From the cell containing the given text, extract its center point as [X, Y] coordinate. 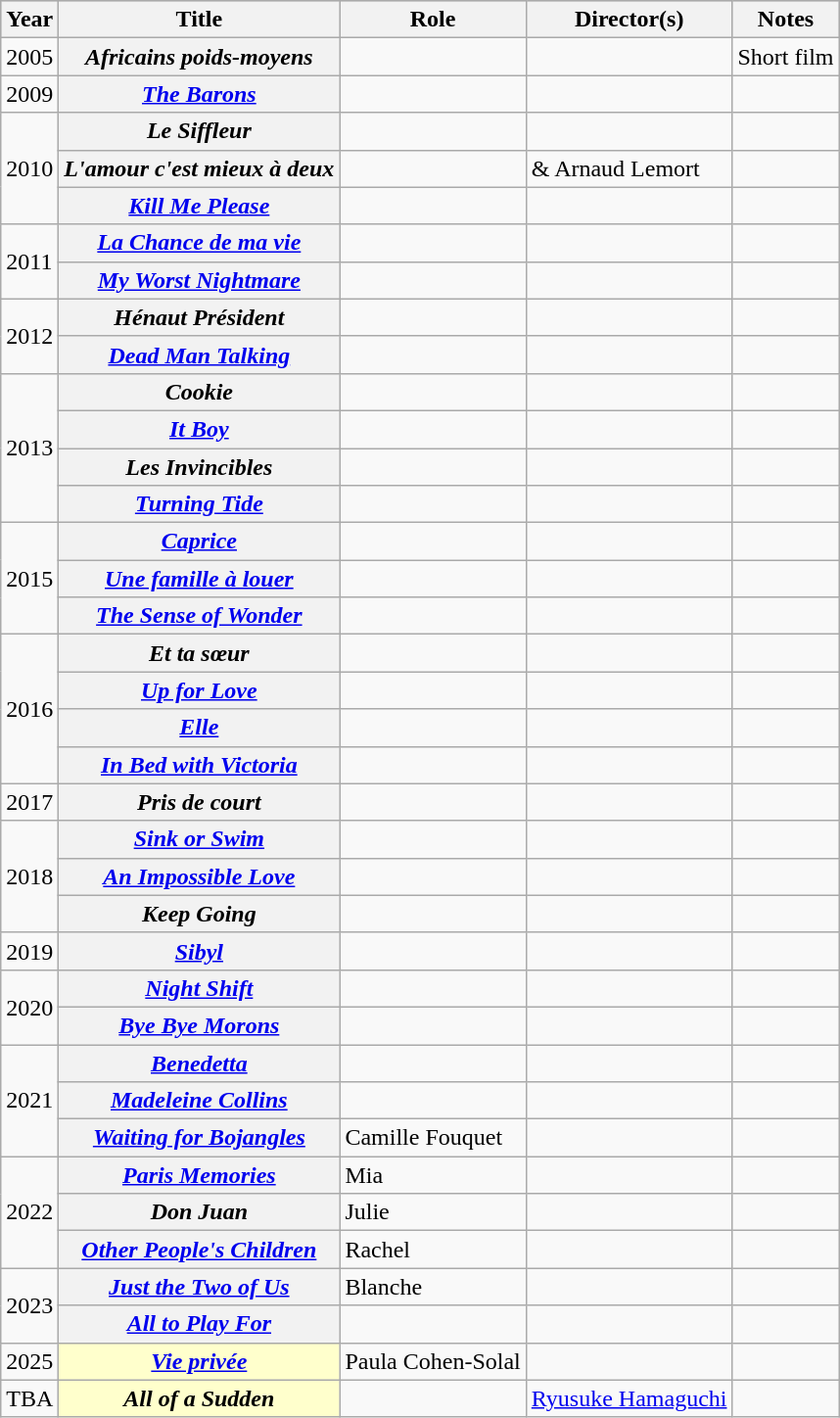
2020 [29, 1007]
Julie [433, 1212]
Night Shift [200, 988]
2017 [29, 802]
Turning Tide [200, 504]
Camille Fouquet [433, 1138]
Elle [200, 728]
2016 [29, 709]
The Sense of Wonder [200, 616]
Title [200, 20]
Blanche [433, 1287]
Waiting for Bojangles [200, 1138]
Other People's Children [200, 1250]
Short film [785, 57]
Paris Memories [200, 1175]
2023 [29, 1305]
La Chance de ma vie [200, 243]
Africains poids-moyens [200, 57]
2018 [29, 876]
Sibyl [200, 951]
Benedetta [200, 1063]
TBA [29, 1398]
2005 [29, 57]
The Barons [200, 94]
In Bed with Victoria [200, 765]
Kill Me Please [200, 206]
2013 [29, 448]
My Worst Nightmare [200, 280]
Et ta sœur [200, 653]
Don Juan [200, 1212]
Sink or Swim [200, 839]
Keep Going [200, 914]
2010 [29, 168]
Up for Love [200, 690]
Madeleine Collins [200, 1101]
L'amour c'est mieux à deux [200, 168]
Rachel [433, 1250]
Caprice [200, 542]
2021 [29, 1100]
Pris de court [200, 802]
It Boy [200, 429]
Le Siffleur [200, 131]
Just the Two of Us [200, 1287]
Hénaut Président [200, 317]
& Arnaud Lemort [629, 168]
2022 [29, 1212]
2015 [29, 579]
Director(s) [629, 20]
Une famille à louer [200, 579]
Dead Man Talking [200, 354]
Year [29, 20]
2025 [29, 1361]
Les Invincibles [200, 467]
2019 [29, 951]
2011 [29, 261]
Ryusuke Hamaguchi [629, 1398]
2012 [29, 336]
Notes [785, 20]
An Impossible Love [200, 876]
Bye Bye Morons [200, 1025]
Mia [433, 1175]
Role [433, 20]
Vie privée [200, 1361]
All to Play For [200, 1324]
Cookie [200, 392]
All of a Sudden [200, 1398]
Paula Cohen-Solal [433, 1361]
2009 [29, 94]
